Search for the cell housing the specified text and yield its (X, Y) center coordinate. 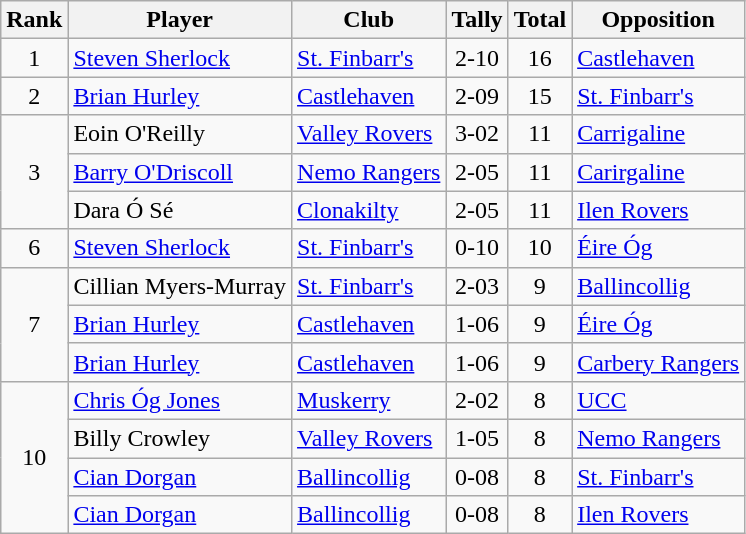
2-02 (477, 400)
7 (34, 324)
3 (34, 172)
1 (34, 58)
15 (540, 96)
Muskerry (369, 400)
2 (34, 96)
Rank (34, 20)
Dara Ó Sé (180, 210)
Chris Óg Jones (180, 400)
2-10 (477, 58)
UCC (658, 400)
Billy Crowley (180, 438)
Player (180, 20)
6 (34, 248)
Carirgaline (658, 172)
3-02 (477, 134)
Eoin O'Reilly (180, 134)
Club (369, 20)
Clonakilty (369, 210)
16 (540, 58)
2-09 (477, 96)
0-10 (477, 248)
2-03 (477, 286)
Tally (477, 20)
Total (540, 20)
Barry O'Driscoll (180, 172)
Carrigaline (658, 134)
Carbery Rangers (658, 362)
Cillian Myers-Murray (180, 286)
Opposition (658, 20)
1-05 (477, 438)
